Detect which cell encompasses the target text, then output its (x, y) center coordinate. 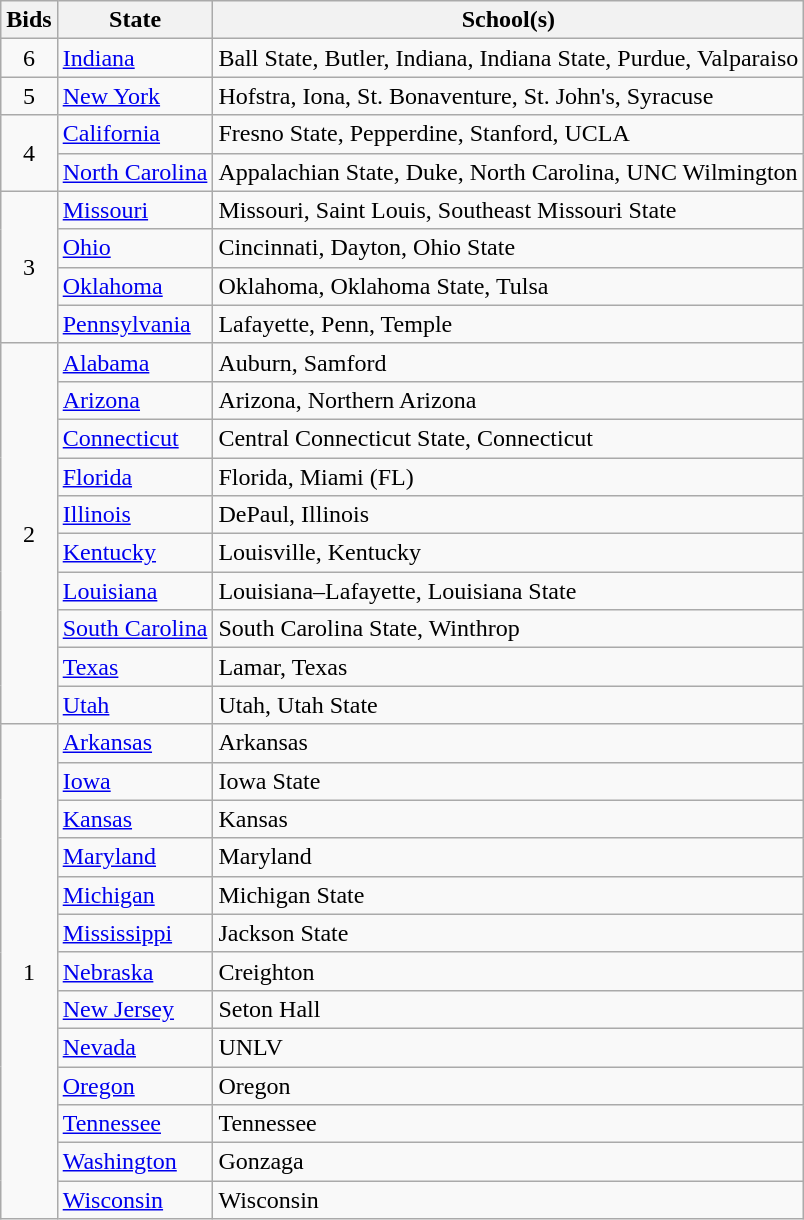
South Carolina (135, 629)
Appalachian State, Duke, North Carolina, UNC Wilmington (508, 172)
Nebraska (135, 971)
Nevada (135, 1047)
Louisiana (135, 591)
Pennsylvania (135, 324)
5 (29, 96)
Auburn, Samford (508, 362)
South Carolina State, Winthrop (508, 629)
California (135, 134)
Louisville, Kentucky (508, 553)
Utah, Utah State (508, 705)
Central Connecticut State, Connecticut (508, 438)
Jackson State (508, 933)
Michigan (135, 895)
2 (29, 534)
Ball State, Butler, Indiana, Indiana State, Purdue, Valparaiso (508, 58)
Arizona, Northern Arizona (508, 400)
Illinois (135, 515)
Creighton (508, 971)
4 (29, 153)
Lamar, Texas (508, 667)
Iowa (135, 781)
Arizona (135, 400)
Lafayette, Penn, Temple (508, 324)
School(s) (508, 20)
DePaul, Illinois (508, 515)
Fresno State, Pepperdine, Stanford, UCLA (508, 134)
New Jersey (135, 1009)
Mississippi (135, 933)
Hofstra, Iona, St. Bonaventure, St. John's, Syracuse (508, 96)
Kentucky (135, 553)
6 (29, 58)
1 (29, 972)
Texas (135, 667)
UNLV (508, 1047)
Oklahoma, Oklahoma State, Tulsa (508, 286)
3 (29, 267)
Seton Hall (508, 1009)
Oklahoma (135, 286)
Washington (135, 1162)
Ohio (135, 248)
Missouri, Saint Louis, Southeast Missouri State (508, 210)
Florida (135, 477)
Iowa State (508, 781)
New York (135, 96)
Gonzaga (508, 1162)
Louisiana–Lafayette, Louisiana State (508, 591)
Alabama (135, 362)
Bids (29, 20)
Utah (135, 705)
State (135, 20)
Cincinnati, Dayton, Ohio State (508, 248)
Michigan State (508, 895)
Missouri (135, 210)
North Carolina (135, 172)
Connecticut (135, 438)
Indiana (135, 58)
Florida, Miami (FL) (508, 477)
